Return the [X, Y] coordinate for the center point of the cell that contains the specified text.  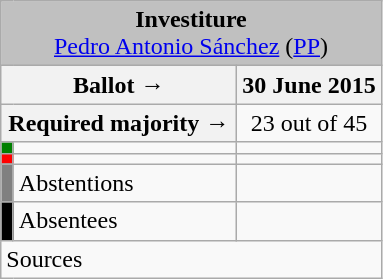
Absentees [125, 221]
30 June 2015 [309, 85]
Required majority → [119, 123]
Ballot → [119, 85]
InvestiturePedro Antonio Sánchez (PP) [191, 34]
Abstentions [125, 183]
Sources [191, 259]
23 out of 45 [309, 123]
